Search for the cell housing the specified text and yield its (X, Y) center coordinate. 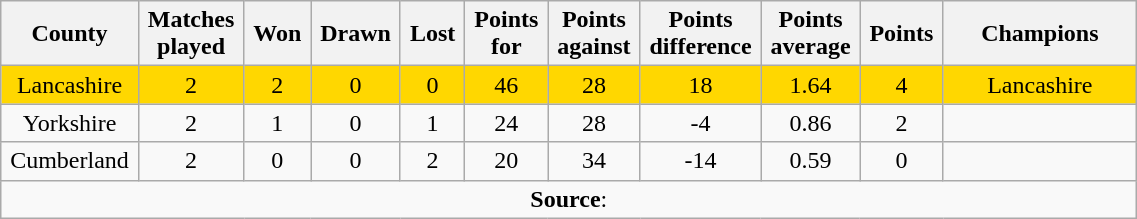
Points for (506, 34)
34 (594, 161)
Cumberland (70, 161)
20 (506, 161)
-14 (700, 161)
Champions (1040, 34)
Points against (594, 34)
Won (278, 34)
0.59 (810, 161)
County (70, 34)
Matches played (191, 34)
18 (700, 85)
4 (902, 85)
Points average (810, 34)
Lost (432, 34)
46 (506, 85)
Points (902, 34)
Yorkshire (70, 123)
-4 (700, 123)
1.64 (810, 85)
Points difference (700, 34)
Drawn (356, 34)
0.86 (810, 123)
24 (506, 123)
Source: (569, 199)
